Find where the given text appears and provide that cell's center as (X, Y) coordinate. 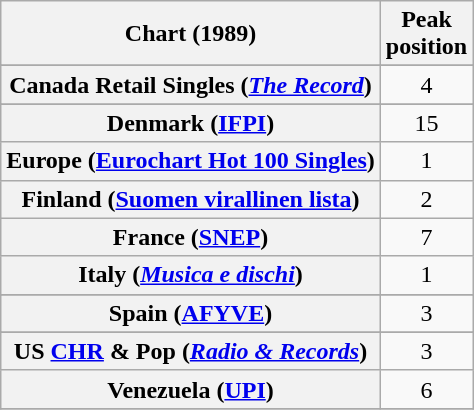
6 (426, 389)
4 (426, 85)
7 (426, 237)
Spain (AFYVE) (191, 313)
2 (426, 199)
US CHR & Pop (Radio & Records) (191, 351)
Finland (Suomen virallinen lista) (191, 199)
Canada Retail Singles (The Record) (191, 85)
Venezuela (UPI) (191, 389)
Italy (Musica e dischi) (191, 275)
France (SNEP) (191, 237)
15 (426, 123)
Peakposition (426, 34)
Europe (Eurochart Hot 100 Singles) (191, 161)
Chart (1989) (191, 34)
Denmark (IFPI) (191, 123)
